Pinpoint the cell where the given text exists, returning its [x, y] midpoint coordinate. 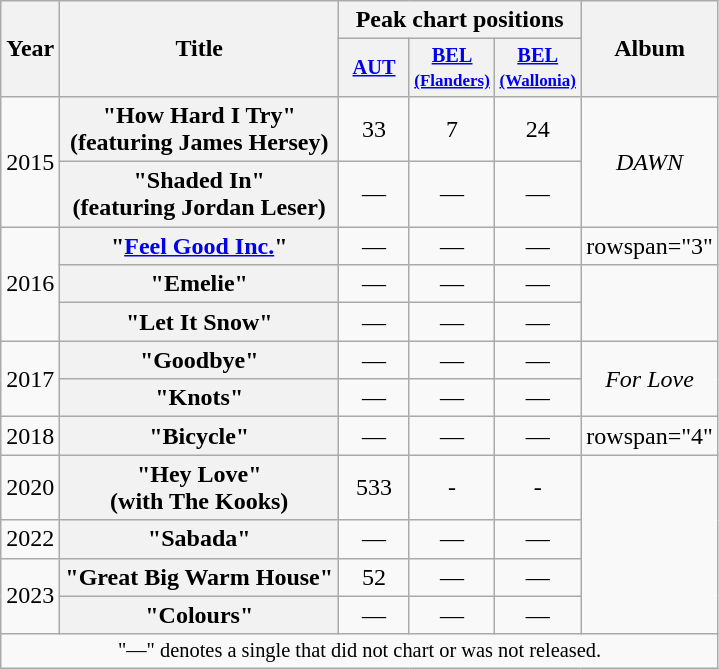
"Let It Snow" [200, 322]
533 [374, 488]
33 [374, 128]
"Knots" [200, 398]
Year [30, 49]
AUT [374, 68]
24 [538, 128]
2023 [30, 596]
DAWN [650, 161]
rowspan="4" [650, 436]
Peak chart positions [460, 20]
"Shaded In"(featuring Jordan Leser) [200, 194]
BEL(Flanders) [452, 68]
"Colours" [200, 615]
"Feel Good Inc." [200, 246]
2016 [30, 284]
"Goodbye" [200, 360]
rowspan="3" [650, 246]
2020 [30, 488]
2018 [30, 436]
2022 [30, 539]
Album [650, 49]
BEL(Wallonia) [538, 68]
"Great Big Warm House" [200, 577]
7 [452, 128]
2017 [30, 379]
"—" denotes a single that did not chart or was not released. [360, 651]
"Bicycle" [200, 436]
For Love [650, 379]
"Hey Love"(with The Kooks) [200, 488]
Title [200, 49]
52 [374, 577]
"How Hard I Try"(featuring James Hersey) [200, 128]
"Sabada" [200, 539]
"Emelie" [200, 284]
2015 [30, 161]
